Extract the (x, y) coordinate from the center of the cell holding the provided text.  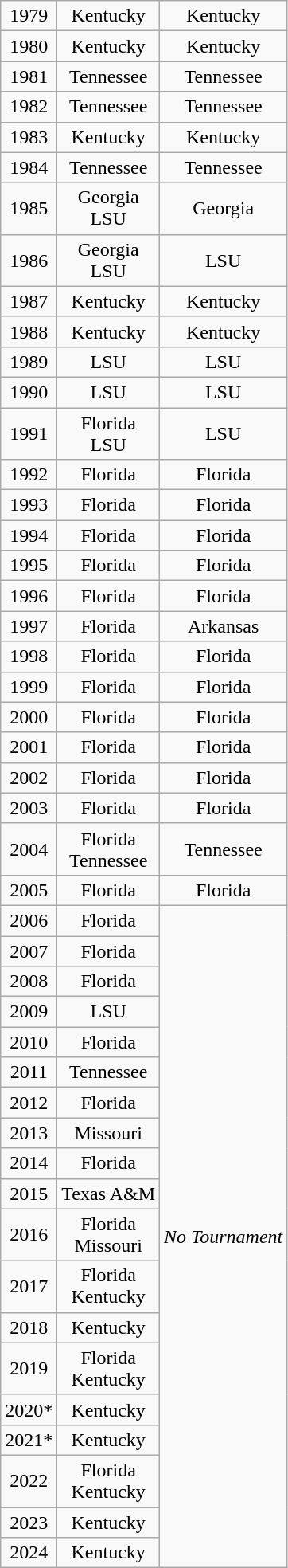
2010 (29, 1042)
1989 (29, 362)
2009 (29, 1012)
2008 (29, 982)
2019 (29, 1369)
1982 (29, 107)
1995 (29, 566)
2012 (29, 1103)
1984 (29, 167)
1998 (29, 657)
2013 (29, 1133)
2003 (29, 808)
2011 (29, 1072)
2001 (29, 747)
1999 (29, 687)
2002 (29, 778)
Georgia (224, 209)
Missouri (108, 1133)
2004 (29, 849)
1987 (29, 301)
2020* (29, 1409)
1988 (29, 331)
1981 (29, 76)
1986 (29, 260)
2015 (29, 1194)
1993 (29, 505)
1997 (29, 626)
2024 (29, 1553)
2014 (29, 1163)
1985 (29, 209)
2005 (29, 890)
FloridaTennessee (108, 849)
1996 (29, 596)
2018 (29, 1327)
1991 (29, 433)
2023 (29, 1523)
Texas A&M (108, 1194)
1979 (29, 16)
FloridaLSU (108, 433)
1994 (29, 535)
2017 (29, 1286)
2006 (29, 920)
No Tournament (224, 1237)
1992 (29, 475)
2000 (29, 717)
1980 (29, 46)
1990 (29, 392)
2016 (29, 1235)
Arkansas (224, 626)
2022 (29, 1480)
FloridaMissouri (108, 1235)
2021* (29, 1440)
1983 (29, 137)
2007 (29, 951)
